For the text-containing cell, return its midpoint in (x, y) coordinate format. 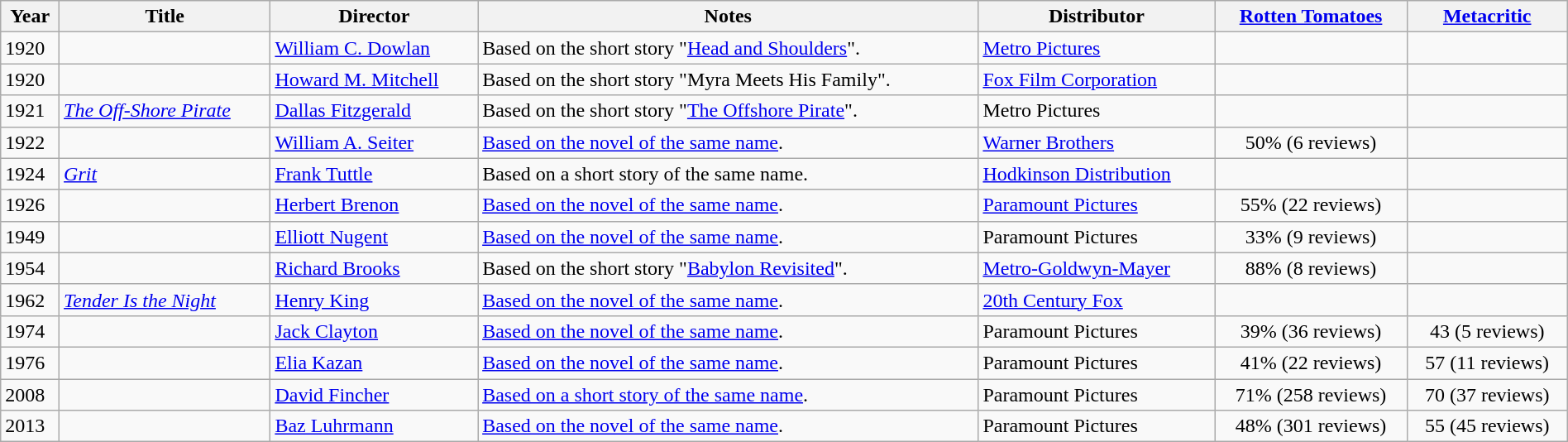
Metacritic (1487, 17)
2008 (30, 395)
43 (5 reviews) (1487, 331)
Dallas Fitzgerald (374, 111)
55 (45 reviews) (1487, 426)
1922 (30, 142)
20th Century Fox (1097, 300)
41% (22 reviews) (1311, 363)
Elliott Nugent (374, 237)
33% (9 reviews) (1311, 237)
Henry King (374, 300)
Herbert Brenon (374, 205)
Based on the short story "Head and Shoulders". (728, 48)
The Off-Shore Pirate (165, 111)
39% (36 reviews) (1311, 331)
Jack Clayton (374, 331)
Based on the short story "Babylon Revisited". (728, 268)
Hodkinson Distribution (1097, 174)
57 (11 reviews) (1487, 363)
1962 (30, 300)
Based on the short story "Myra Meets His Family". (728, 79)
Metro-Goldwyn-Mayer (1097, 268)
48% (301 reviews) (1311, 426)
Based on the short story "The Offshore Pirate". (728, 111)
Year (30, 17)
1976 (30, 363)
Rotten Tomatoes (1311, 17)
55% (22 reviews) (1311, 205)
88% (8 reviews) (1311, 268)
Grit (165, 174)
Elia Kazan (374, 363)
70 (37 reviews) (1487, 395)
David Fincher (374, 395)
1924 (30, 174)
William A. Seiter (374, 142)
1949 (30, 237)
2013 (30, 426)
Frank Tuttle (374, 174)
1926 (30, 205)
71% (258 reviews) (1311, 395)
Notes (728, 17)
Fox Film Corporation (1097, 79)
1954 (30, 268)
1974 (30, 331)
Distributor (1097, 17)
Warner Brothers (1097, 142)
Title (165, 17)
William C. Dowlan (374, 48)
Richard Brooks (374, 268)
Director (374, 17)
Baz Luhrmann (374, 426)
50% (6 reviews) (1311, 142)
Howard M. Mitchell (374, 79)
Tender Is the Night (165, 300)
1921 (30, 111)
